Extract the (x, y) coordinate from the center of the cell holding the provided text.  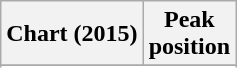
Chart (2015) (72, 34)
Peakposition (189, 34)
